Scan for the cell matching the given text and deliver its [x, y] coordinate at center. 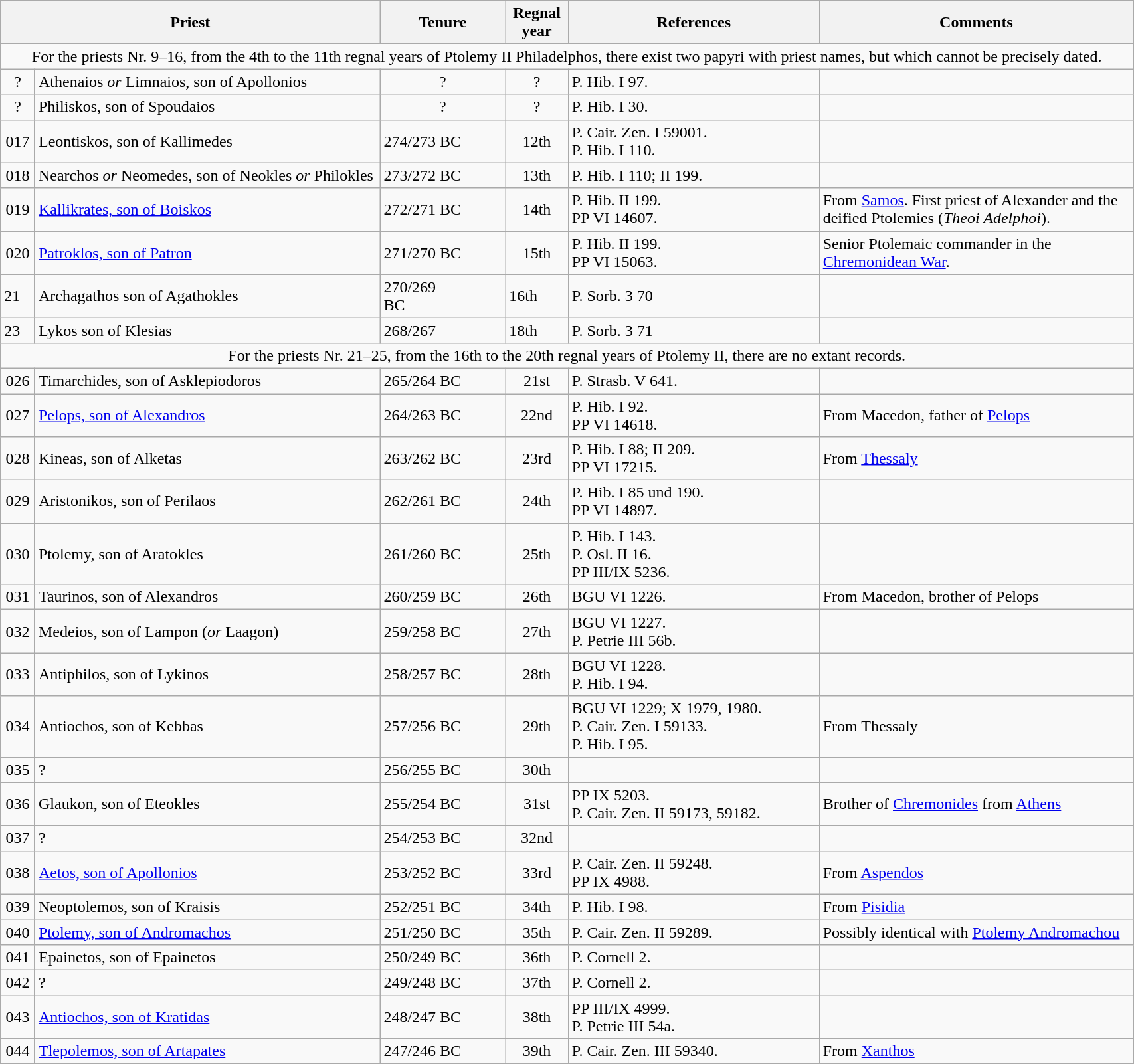
262/261 BC [442, 502]
252/251 BC [442, 907]
From Aspendos [976, 873]
273/272 BC [442, 175]
P. Cair. Zen. II 59289. [694, 932]
249/248 BC [442, 982]
250/249 BC [442, 957]
From Xanthos [976, 1051]
From Macedon, father of Pelops [976, 414]
259/258 BC [442, 631]
P. Cair. Zen. III 59340. [694, 1051]
36th [537, 957]
Antiochos, son of Kebbas [207, 727]
From Pisidia [976, 907]
From Samos. First priest of Alexander and the deified Ptolemies (Theoi Adelphoi). [976, 210]
From Macedon, brother of Pelops [976, 597]
Nearchos or Neomedes, son of Neokles or Philokles [207, 175]
34th [537, 907]
BGU VI 1229; X 1979, 1980.P. Cair. Zen. I 59133.P. Hib. I 95. [694, 727]
BGU VI 1228.P. Hib. I 94. [694, 675]
Neoptolemos, son of Kraisis [207, 907]
031 [18, 597]
P. Hib. II 199.PP VI 15063. [694, 252]
P. Hib. I 143.P. Osl. II 16.PP III/IX 5236. [694, 554]
Kineas, son of Alketas [207, 458]
Archagathos son of Agathokles [207, 296]
BGU VI 1227.P. Petrie III 56b. [694, 631]
P. Cair. Zen. I 59001.P. Hib. I 110. [694, 141]
Timarchides, son of Asklepiodoros [207, 381]
PP IX 5203.P. Cair. Zen. II 59173, 59182. [694, 804]
P. Hib. I 92.PP VI 14618. [694, 414]
29th [537, 727]
32nd [537, 838]
028 [18, 458]
21 [18, 296]
PP III/IX 4999.P. Petrie III 54a. [694, 1016]
P. Hib. I 97. [694, 82]
026 [18, 381]
039 [18, 907]
Aetos, son of Apollonios [207, 873]
38th [537, 1016]
Philiskos, son of Spoudaios [207, 107]
253/252 BC [442, 873]
256/255 BC [442, 770]
Possibly identical with Ptolemy Andromachou [976, 932]
029 [18, 502]
25th [537, 554]
12th [537, 141]
038 [18, 873]
Aristonikos, son of Perilaos [207, 502]
037 [18, 838]
020 [18, 252]
Glaukon, son of Eteokles [207, 804]
Athenaios or Limnaios, son of Apollonios [207, 82]
P. Sorb. 3 71 [694, 330]
BGU VI 1226. [694, 597]
14th [537, 210]
035 [18, 770]
274/273 BC [442, 141]
018 [18, 175]
270/269BC [442, 296]
22nd [537, 414]
31st [537, 804]
References [694, 23]
P. Hib. I 30. [694, 107]
041 [18, 957]
265/264 BC [442, 381]
Lykos son of Klesias [207, 330]
036 [18, 804]
264/263 BC [442, 414]
247/246 BC [442, 1051]
For the priests Nr. 21–25, from the 16th to the 20th regnal years of Ptolemy II, there are no extant records. [567, 355]
28th [537, 675]
16th [537, 296]
019 [18, 210]
P. Hib. I 85 und 190.PP VI 14897. [694, 502]
39th [537, 1051]
P. Cair. Zen. II 59248.PP IX 4988. [694, 873]
271/270 BC [442, 252]
21st [537, 381]
27th [537, 631]
034 [18, 727]
042 [18, 982]
Pelops, son of Alexandros [207, 414]
272/271 BC [442, 210]
Medeios, son of Lampon (or Laagon) [207, 631]
030 [18, 554]
Epainetos, son of Epainetos [207, 957]
Comments [976, 23]
017 [18, 141]
13th [537, 175]
Senior Ptolemaic commander in the Chremonidean War. [976, 252]
23 [18, 330]
258/257 BC [442, 675]
Priest [190, 23]
Kallikrates, son of Boiskos [207, 210]
P. Strasb. V 641. [694, 381]
261/260 BC [442, 554]
040 [18, 932]
260/259 BC [442, 597]
268/267 [442, 330]
027 [18, 414]
Antiochos, son of Kratidas [207, 1016]
251/250 BC [442, 932]
044 [18, 1051]
18th [537, 330]
23rd [537, 458]
P. Hib. I 88; II 209.PP VI 17215. [694, 458]
032 [18, 631]
24th [537, 502]
043 [18, 1016]
Taurinos, son of Alexandros [207, 597]
35th [537, 932]
257/256 BC [442, 727]
Regnal year [537, 23]
P. Hib. I 110; II 199. [694, 175]
P. Sorb. 3 70 [694, 296]
26th [537, 597]
Patroklos, son of Patron [207, 252]
033 [18, 675]
Ptolemy, son of Andromachos [207, 932]
15th [537, 252]
30th [537, 770]
263/262 BC [442, 458]
254/253 BC [442, 838]
Brother of Chremonides from Athens [976, 804]
Antiphilos, son of Lykinos [207, 675]
Leontiskos, son of Kallimedes [207, 141]
P. Hib. I 98. [694, 907]
Tlepolemos, son of Artapates [207, 1051]
Tenure [442, 23]
P. Hib. II 199.PP VI 14607. [694, 210]
255/254 BC [442, 804]
33rd [537, 873]
248/247 BC [442, 1016]
37th [537, 982]
Ptolemy, son of Aratokles [207, 554]
